Return the (x, y) coordinate for the center point of the cell that contains the specified text.  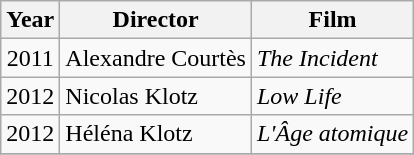
L'Âge atomique (332, 134)
Director (156, 20)
2011 (30, 58)
Héléna Klotz (156, 134)
The Incident (332, 58)
Nicolas Klotz (156, 96)
Low Life (332, 96)
Alexandre Courtès (156, 58)
Film (332, 20)
Year (30, 20)
